Find where the given text appears and provide that cell's center as (X, Y) coordinate. 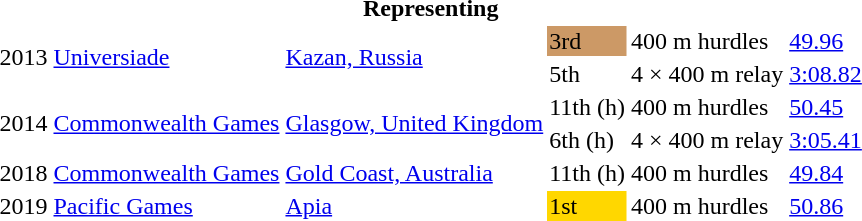
3rd (588, 41)
5th (588, 74)
Apia (414, 206)
1st (588, 206)
6th (h) (588, 140)
Glasgow, United Kingdom (414, 124)
Gold Coast, Australia (414, 173)
Universiade (166, 58)
Pacific Games (166, 206)
Kazan, Russia (414, 58)
